For the text-containing cell, return its midpoint in [X, Y] coordinate format. 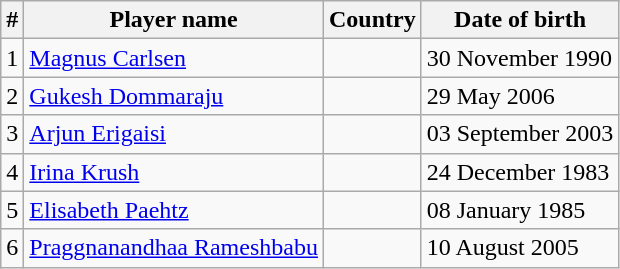
3 [12, 134]
4 [12, 172]
5 [12, 210]
Elisabeth Paehtz [174, 210]
Player name [174, 20]
Magnus Carlsen [174, 58]
24 December 1983 [520, 172]
Irina Krush [174, 172]
Arjun Erigaisi [174, 134]
Praggnanandhaa Rameshbabu [174, 248]
6 [12, 248]
Date of birth [520, 20]
03 September 2003 [520, 134]
1 [12, 58]
# [12, 20]
08 January 1985 [520, 210]
2 [12, 96]
Country [372, 20]
10 August 2005 [520, 248]
Gukesh Dommaraju [174, 96]
29 May 2006 [520, 96]
30 November 1990 [520, 58]
